Return the (x, y) coordinate for the center point of the cell that contains the specified text.  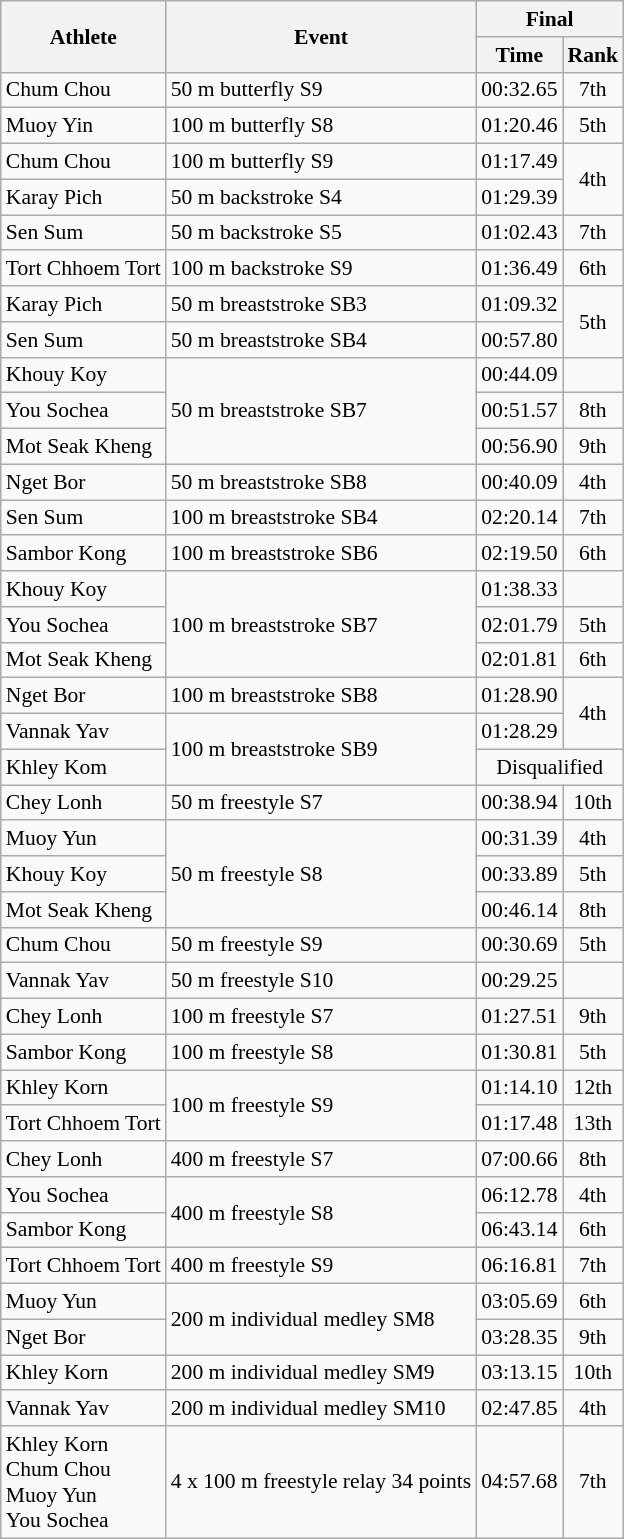
01:38.33 (519, 589)
00:57.80 (519, 340)
400 m freestyle S9 (321, 1266)
02:19.50 (519, 554)
Khley KornChum ChouMuoy YunYou Sochea (84, 1482)
Disqualified (550, 767)
100 m freestyle S9 (321, 1106)
100 m breaststroke SB9 (321, 750)
01:02.43 (519, 233)
100 m breaststroke SB8 (321, 696)
01:28.90 (519, 696)
Final (550, 19)
50 m breaststroke SB7 (321, 410)
50 m breaststroke SB3 (321, 304)
01:27.51 (519, 1017)
01:29.39 (519, 197)
100 m backstroke S9 (321, 269)
00:30.69 (519, 945)
01:17.48 (519, 1124)
02:20.14 (519, 518)
50 m freestyle S7 (321, 803)
100 m butterfly S9 (321, 162)
50 m backstroke S4 (321, 197)
13th (594, 1124)
400 m freestyle S8 (321, 1212)
100 m breaststroke SB4 (321, 518)
00:31.39 (519, 839)
04:57.68 (519, 1482)
50 m freestyle S9 (321, 945)
50 m backstroke S5 (321, 233)
03:28.35 (519, 1337)
00:46.14 (519, 910)
100 m breaststroke SB6 (321, 554)
00:56.90 (519, 447)
Khley Kom (84, 767)
Muoy Yin (84, 126)
Athlete (84, 36)
Time (519, 55)
00:33.89 (519, 874)
06:43.14 (519, 1230)
00:32.65 (519, 90)
00:51.57 (519, 411)
03:05.69 (519, 1302)
200 m individual medley SM8 (321, 1320)
50 m freestyle S10 (321, 981)
01:30.81 (519, 1052)
100 m breaststroke SB7 (321, 624)
02:01.81 (519, 660)
06:16.81 (519, 1266)
00:29.25 (519, 981)
Rank (594, 55)
06:12.78 (519, 1195)
50 m butterfly S9 (321, 90)
01:28.29 (519, 732)
12th (594, 1088)
03:13.15 (519, 1373)
200 m individual medley SM10 (321, 1409)
4 x 100 m freestyle relay 34 points (321, 1482)
50 m freestyle S8 (321, 874)
100 m freestyle S7 (321, 1017)
02:01.79 (519, 625)
00:40.09 (519, 482)
01:36.49 (519, 269)
400 m freestyle S7 (321, 1159)
00:38.94 (519, 803)
02:47.85 (519, 1409)
07:00.66 (519, 1159)
01:17.49 (519, 162)
01:20.46 (519, 126)
01:14.10 (519, 1088)
200 m individual medley SM9 (321, 1373)
Event (321, 36)
00:44.09 (519, 375)
50 m breaststroke SB8 (321, 482)
50 m breaststroke SB4 (321, 340)
01:09.32 (519, 304)
100 m butterfly S8 (321, 126)
100 m freestyle S8 (321, 1052)
